Scan for the cell matching the given text and deliver its [x, y] coordinate at center. 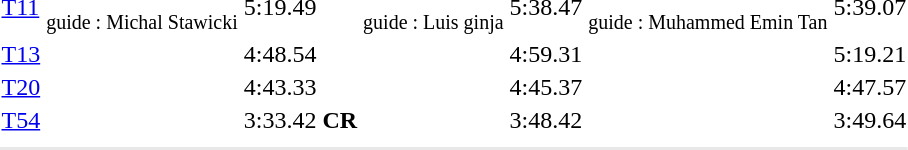
3:49.64 [870, 120]
T13 [21, 54]
4:59.31 [546, 54]
4:48.54 [300, 54]
3:33.42 CR [300, 120]
T20 [21, 87]
4:45.37 [546, 87]
4:43.33 [300, 87]
T54 [21, 120]
3:48.42 [546, 120]
5:19.21 [870, 54]
4:47.57 [870, 87]
